Return [X, Y] of the center of cell containing provided text 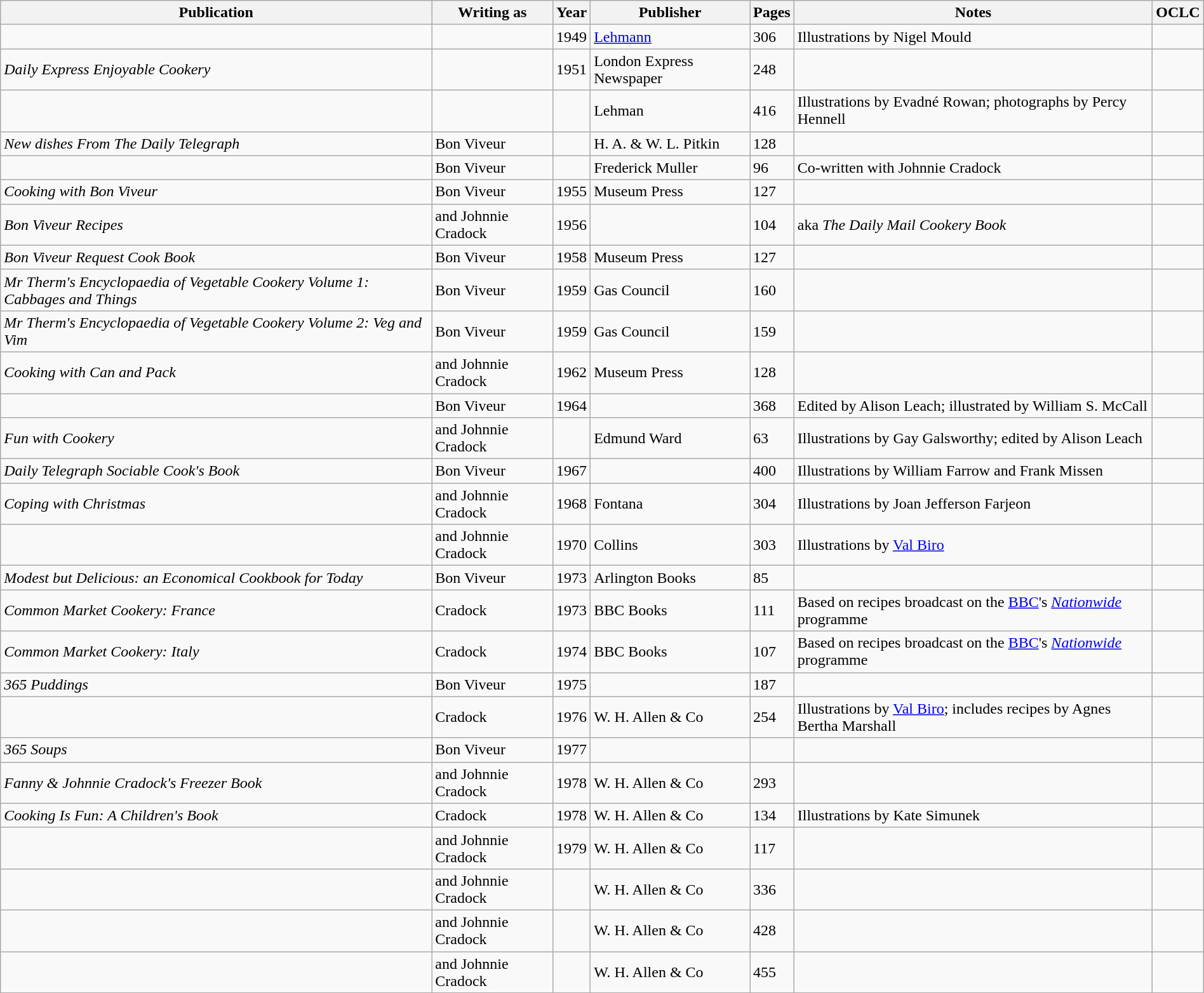
1975 [572, 684]
85 [772, 578]
Cooking with Bon Viveur [216, 192]
Notes [973, 13]
Lehmann [671, 37]
1976 [572, 717]
Illustrations by Val Biro; includes recipes by Agnes Bertha Marshall [973, 717]
303 [772, 545]
Cooking with Can and Pack [216, 372]
187 [772, 684]
428 [772, 931]
1979 [572, 848]
1974 [572, 651]
1956 [572, 225]
1967 [572, 471]
365 Soups [216, 750]
Publication [216, 13]
1968 [572, 504]
1970 [572, 545]
Edited by Alison Leach; illustrated by William S. McCall [973, 406]
Daily Express Enjoyable Cookery [216, 70]
Cooking Is Fun: A Children's Book [216, 815]
Fontana [671, 504]
96 [772, 168]
Illustrations by Joan Jefferson Farjeon [973, 504]
London Express Newspaper [671, 70]
1962 [572, 372]
160 [772, 290]
416 [772, 110]
Mr Therm's Encyclopaedia of Vegetable Cookery Volume 2: Veg and Vim [216, 331]
159 [772, 331]
Pages [772, 13]
1958 [572, 257]
Modest but Delicious: an Economical Cookbook for Today [216, 578]
aka The Daily Mail Cookery Book [973, 225]
Illustrations by Nigel Mould [973, 37]
Edmund Ward [671, 438]
Writing as [493, 13]
Illustrations by Val Biro [973, 545]
Bon Viveur Recipes [216, 225]
63 [772, 438]
1955 [572, 192]
Illustrations by William Farrow and Frank Missen [973, 471]
Coping with Christmas [216, 504]
Year [572, 13]
Common Market Cookery: France [216, 611]
293 [772, 782]
Lehman [671, 110]
306 [772, 37]
Illustrations by Kate Simunek [973, 815]
254 [772, 717]
Collins [671, 545]
1951 [572, 70]
134 [772, 815]
400 [772, 471]
Arlington Books [671, 578]
Mr Therm's Encyclopaedia of Vegetable Cookery Volume 1: Cabbages and Things [216, 290]
H. A. & W. L. Pitkin [671, 143]
248 [772, 70]
1964 [572, 406]
455 [772, 971]
OCLC [1178, 13]
Bon Viveur Request Cook Book [216, 257]
Illustrations by Gay Galsworthy; edited by Alison Leach [973, 438]
Common Market Cookery: Italy [216, 651]
Fun with Cookery [216, 438]
Daily Telegraph Sociable Cook's Book [216, 471]
117 [772, 848]
104 [772, 225]
111 [772, 611]
Fanny & Johnnie Cradock's Freezer Book [216, 782]
New dishes From The Daily Telegraph [216, 143]
107 [772, 651]
Illustrations by Evadné Rowan; photographs by Percy Hennell [973, 110]
304 [772, 504]
365 Puddings [216, 684]
Frederick Muller [671, 168]
Co-written with Johnnie Cradock [973, 168]
368 [772, 406]
1977 [572, 750]
Publisher [671, 13]
336 [772, 889]
1949 [572, 37]
